Locate the cell with the specified text and output its [X, Y] center coordinate. 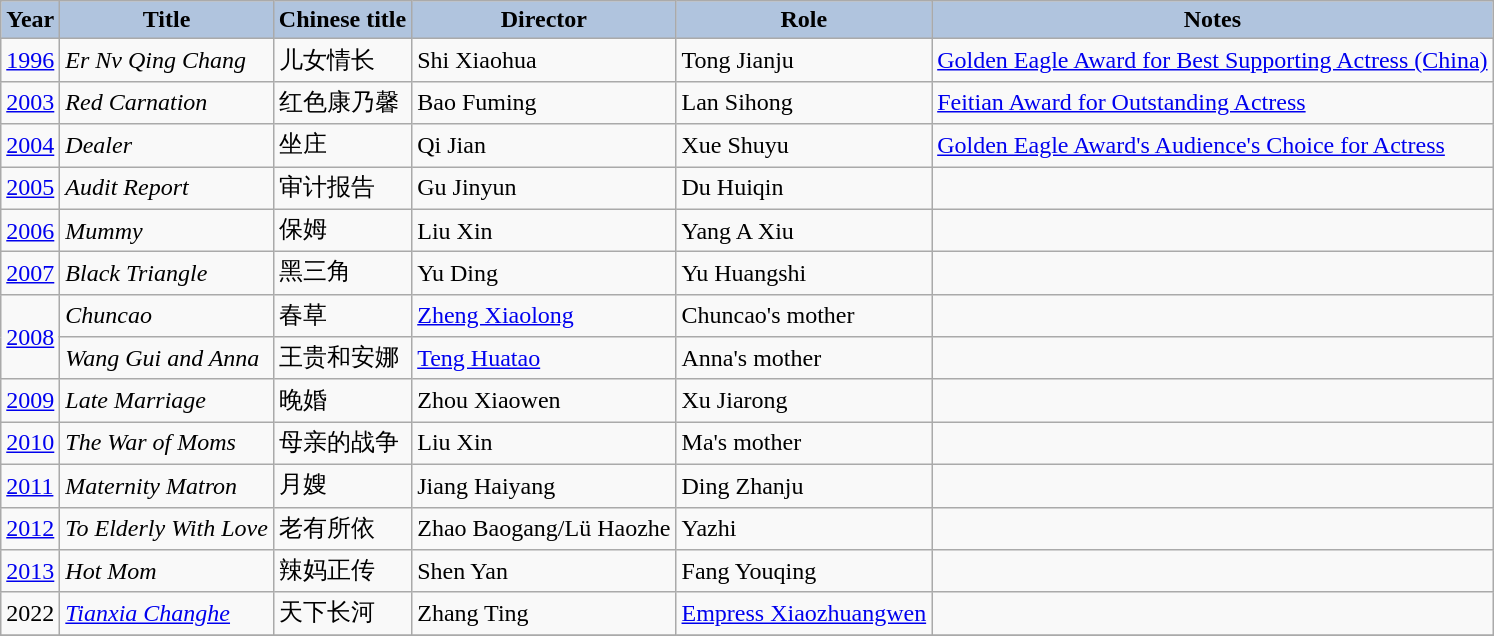
Audit Report [167, 188]
Jiang Haiyang [544, 486]
Late Marriage [167, 400]
Shen Yan [544, 572]
Dealer [167, 146]
2013 [30, 572]
辣妈正传 [342, 572]
天下长河 [342, 614]
2005 [30, 188]
Qi Jian [544, 146]
Gu Jinyun [544, 188]
The War of Moms [167, 444]
Feitian Award for Outstanding Actress [1212, 102]
黑三角 [342, 274]
Zhang Ting [544, 614]
Tong Jianju [804, 60]
2012 [30, 528]
Ding Zhanju [804, 486]
坐庄 [342, 146]
Golden Eagle Award for Best Supporting Actress (China) [1212, 60]
Shi Xiaohua [544, 60]
Role [804, 20]
儿女情长 [342, 60]
2004 [30, 146]
Bao Fuming [544, 102]
Teng Huatao [544, 358]
保姆 [342, 230]
Lan Sihong [804, 102]
Xu Jiarong [804, 400]
2011 [30, 486]
Wang Gui and Anna [167, 358]
Zhao Baogang/Lü Haozhe [544, 528]
Title [167, 20]
Red Carnation [167, 102]
Yang A Xiu [804, 230]
月嫂 [342, 486]
Xue Shuyu [804, 146]
2003 [30, 102]
Anna's mother [804, 358]
Er Nv Qing Chang [167, 60]
2009 [30, 400]
Golden Eagle Award's Audience's Choice for Actress [1212, 146]
Yu Ding [544, 274]
Director [544, 20]
晚婚 [342, 400]
Year [30, 20]
Ma's mother [804, 444]
2007 [30, 274]
2010 [30, 444]
To Elderly With Love [167, 528]
Zhou Xiaowen [544, 400]
Zheng Xiaolong [544, 316]
Hot Mom [167, 572]
审计报告 [342, 188]
Notes [1212, 20]
Yazhi [804, 528]
2008 [30, 336]
Mummy [167, 230]
老有所依 [342, 528]
Yu Huangshi [804, 274]
Chuncao [167, 316]
Maternity Matron [167, 486]
红色康乃馨 [342, 102]
母亲的战争 [342, 444]
2022 [30, 614]
Empress Xiaozhuangwen [804, 614]
Fang Youqing [804, 572]
春草 [342, 316]
1996 [30, 60]
2006 [30, 230]
王贵和安娜 [342, 358]
Du Huiqin [804, 188]
Chuncao's mother [804, 316]
Tianxia Changhe [167, 614]
Black Triangle [167, 274]
Chinese title [342, 20]
